Identify which cell holds the provided text, then report its [x, y] central coordinate. 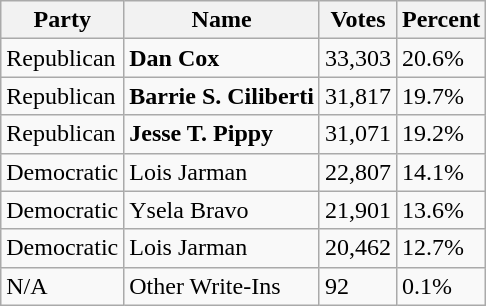
Jesse T. Pippy [222, 134]
Other Write-Ins [222, 286]
92 [358, 286]
Percent [442, 20]
22,807 [358, 172]
19.7% [442, 96]
14.1% [442, 172]
20,462 [358, 248]
21,901 [358, 210]
19.2% [442, 134]
Party [62, 20]
33,303 [358, 58]
0.1% [442, 286]
31,817 [358, 96]
13.6% [442, 210]
31,071 [358, 134]
Barrie S. Ciliberti [222, 96]
Ysela Bravo [222, 210]
12.7% [442, 248]
Name [222, 20]
Votes [358, 20]
Dan Cox [222, 58]
N/A [62, 286]
20.6% [442, 58]
